Return [X, Y] of the center of cell containing provided text 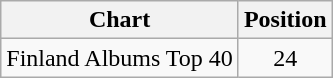
24 [285, 58]
Chart [120, 20]
Position [285, 20]
Finland Albums Top 40 [120, 58]
